Extract the (X, Y) coordinate from the center of the cell holding the provided text.  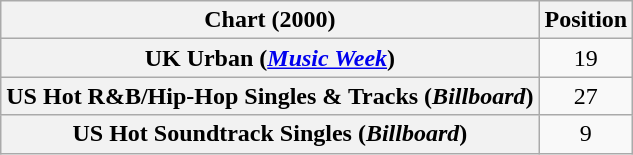
US Hot Soundtrack Singles (Billboard) (270, 134)
Chart (2000) (270, 20)
19 (586, 58)
27 (586, 96)
Position (586, 20)
UK Urban (Music Week) (270, 58)
US Hot R&B/Hip-Hop Singles & Tracks (Billboard) (270, 96)
9 (586, 134)
